Detect which cell encompasses the target text, then output its [X, Y] center coordinate. 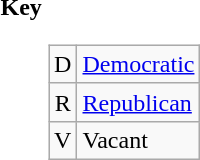
Republican [138, 102]
D [63, 64]
Democratic [138, 64]
R [63, 102]
V [63, 140]
Vacant [138, 140]
